Locate the cell with the specified text and output its (x, y) center coordinate. 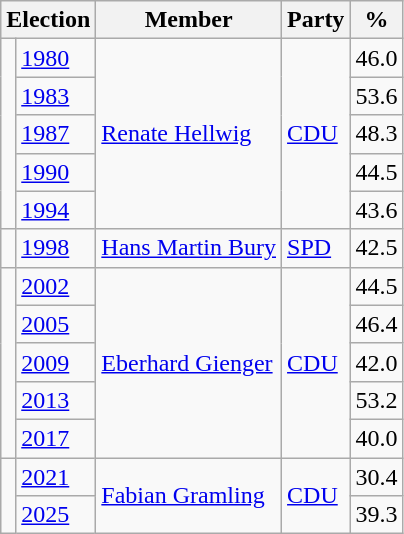
1987 (56, 134)
2005 (56, 324)
53.2 (376, 400)
% (376, 20)
2017 (56, 438)
2021 (56, 477)
42.5 (376, 248)
SPD (316, 248)
Party (316, 20)
Hans Martin Bury (189, 248)
46.4 (376, 324)
Eberhard Gienger (189, 362)
40.0 (376, 438)
1998 (56, 248)
1990 (56, 172)
46.0 (376, 58)
42.0 (376, 362)
1994 (56, 210)
1980 (56, 58)
Member (189, 20)
2013 (56, 400)
2009 (56, 362)
Renate Hellwig (189, 134)
Election (48, 20)
2002 (56, 286)
48.3 (376, 134)
2025 (56, 515)
Fabian Gramling (189, 496)
53.6 (376, 96)
30.4 (376, 477)
43.6 (376, 210)
39.3 (376, 515)
1983 (56, 96)
